Pinpoint the cell where the given text exists, returning its [x, y] midpoint coordinate. 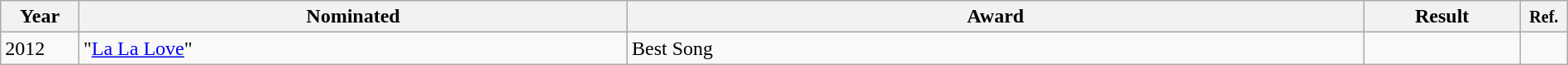
2012 [40, 48]
Year [40, 17]
Result [1442, 17]
Award [996, 17]
Best Song [996, 48]
"La La Love" [352, 48]
Ref. [1543, 17]
Nominated [352, 17]
